Locate the cell with the specified text and output its [X, Y] center coordinate. 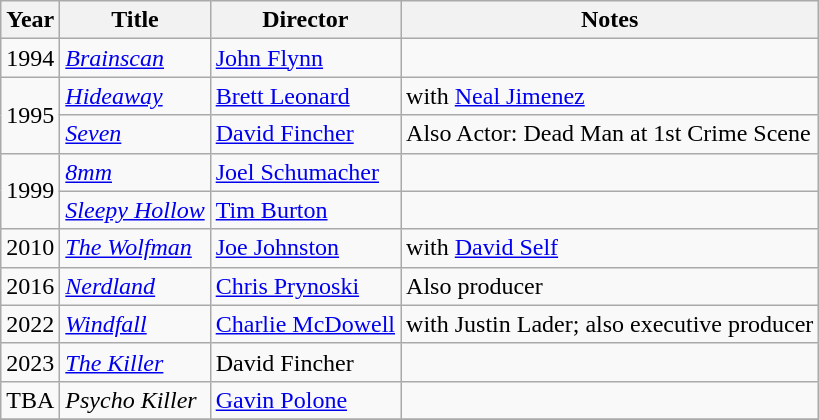
Seven [135, 134]
Also Actor: Dead Man at 1st Crime Scene [610, 134]
2023 [30, 362]
Windfall [135, 324]
with Neal Jimenez [610, 96]
TBA [30, 400]
Charlie McDowell [305, 324]
1995 [30, 115]
2010 [30, 248]
John Flynn [305, 58]
1994 [30, 58]
2022 [30, 324]
Also producer [610, 286]
Joel Schumacher [305, 172]
Joe Johnston [305, 248]
Gavin Polone [305, 400]
The Killer [135, 362]
Tim Burton [305, 210]
Psycho Killer [135, 400]
Sleepy Hollow [135, 210]
2016 [30, 286]
with David Self [610, 248]
1999 [30, 191]
with Justin Lader; also executive producer [610, 324]
Director [305, 20]
The Wolfman [135, 248]
Brett Leonard [305, 96]
Title [135, 20]
Brainscan [135, 58]
Chris Prynoski [305, 286]
Year [30, 20]
8mm [135, 172]
Hideaway [135, 96]
Notes [610, 20]
Nerdland [135, 286]
